From the cell containing the given text, extract its center point as (X, Y) coordinate. 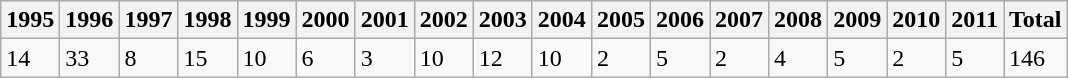
2010 (916, 20)
2005 (620, 20)
1995 (30, 20)
6 (326, 58)
4 (798, 58)
15 (208, 58)
2002 (444, 20)
33 (90, 58)
2009 (858, 20)
12 (502, 58)
2011 (975, 20)
1998 (208, 20)
1997 (148, 20)
2008 (798, 20)
2003 (502, 20)
146 (1036, 58)
2007 (740, 20)
1999 (266, 20)
2000 (326, 20)
1996 (90, 20)
2001 (384, 20)
8 (148, 58)
14 (30, 58)
2004 (562, 20)
3 (384, 58)
2006 (680, 20)
Total (1036, 20)
